Return the [x, y] coordinate for the center point of the cell that contains the specified text.  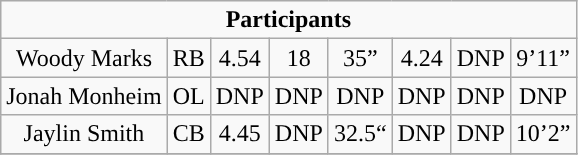
35” [360, 58]
CB [188, 134]
9’11” [543, 58]
Jaylin Smith [84, 134]
18 [298, 58]
32.5“ [360, 134]
4.24 [422, 58]
Woody Marks [84, 58]
4.54 [240, 58]
4.45 [240, 134]
10’2” [543, 134]
RB [188, 58]
OL [188, 96]
Jonah Monheim [84, 96]
Participants [288, 20]
